Capture the cell that displays the provided text and extract its [x, y] central coordinate. 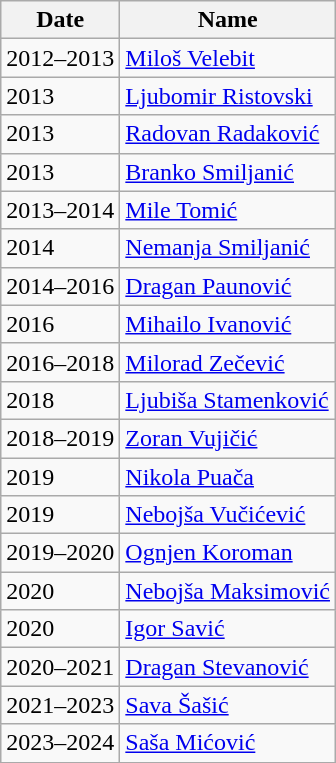
Ljubomir Ristovski [228, 96]
2018–2019 [60, 438]
2012–2013 [60, 58]
Nikola Puača [228, 477]
Ljubiša Stamenković [228, 400]
Nebojša Maksimović [228, 591]
2014 [60, 248]
2016 [60, 324]
Dragan Stevanović [228, 667]
2023–2024 [60, 743]
Mihailo Ivanović [228, 324]
2014–2016 [60, 286]
Zoran Vujičić [228, 438]
Nemanja Smiljanić [228, 248]
Radovan Radaković [228, 134]
Nebojša Vučićević [228, 515]
Sava Šašić [228, 705]
Ognjen Koroman [228, 553]
Igor Savić [228, 629]
2018 [60, 400]
Date [60, 20]
Milorad Zečević [228, 362]
2019–2020 [60, 553]
Branko Smiljanić [228, 172]
Mile Tomić [228, 210]
2020–2021 [60, 667]
2021–2023 [60, 705]
2013–2014 [60, 210]
Miloš Velebit [228, 58]
Saša Mićović [228, 743]
2016–2018 [60, 362]
Dragan Paunović [228, 286]
Name [228, 20]
